Return (x, y) of the center of cell containing provided text 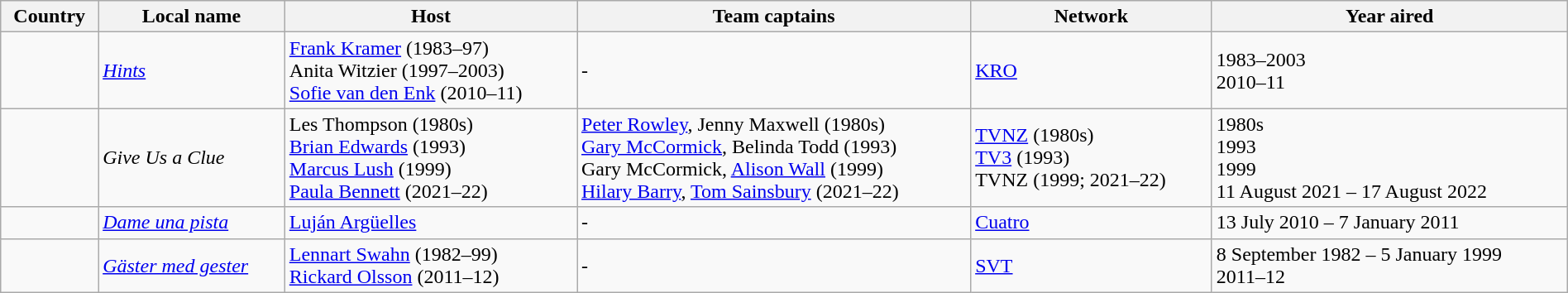
Year aired (1389, 17)
1983–20032010–11 (1389, 70)
Dame una pista (192, 223)
Cuatro (1092, 223)
Network (1092, 17)
Luján Argüelles (430, 223)
Local name (192, 17)
Peter Rowley, Jenny Maxwell (1980s)Gary McCormick, Belinda Todd (1993)Gary McCormick, Alison Wall (1999)Hilary Barry, Tom Sainsbury (2021–22) (774, 157)
Team captains (774, 17)
Lennart Swahn (1982–99)Rickard Olsson (2011–12) (430, 265)
Give Us a Clue (192, 157)
1980s1993199911 August 2021 – 17 August 2022 (1389, 157)
13 July 2010 – 7 January 2011 (1389, 223)
8 September 1982 – 5 January 19992011–12 (1389, 265)
Gäster med gester (192, 265)
KRO (1092, 70)
Hints (192, 70)
Frank Kramer (1983–97)Anita Witzier (1997–2003) Sofie van den Enk (2010–11) (430, 70)
Country (50, 17)
TVNZ (1980s)TV3 (1993)TVNZ (1999; 2021–22) (1092, 157)
Les Thompson (1980s)Brian Edwards (1993)Marcus Lush (1999)Paula Bennett (2021–22) (430, 157)
SVT (1092, 265)
Host (430, 17)
